Return the [X, Y] coordinate for the center point of the cell that contains the specified text.  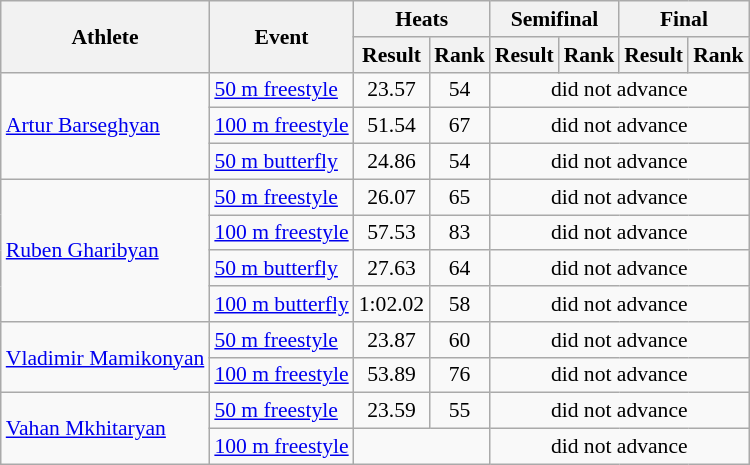
1:02.02 [392, 304]
23.59 [392, 411]
Ruben Gharibyan [106, 250]
Artur Barseghyan [106, 126]
83 [460, 233]
57.53 [392, 233]
64 [460, 269]
76 [460, 375]
Final [684, 19]
Vahan Mkhitaryan [106, 428]
Semifinal [554, 19]
67 [460, 126]
23.87 [392, 340]
27.63 [392, 269]
Heats [422, 19]
23.57 [392, 90]
Event [281, 36]
60 [460, 340]
55 [460, 411]
Vladimir Mamikonyan [106, 358]
53.89 [392, 375]
65 [460, 197]
26.07 [392, 197]
24.86 [392, 162]
Athlete [106, 36]
100 m butterfly [281, 304]
51.54 [392, 126]
58 [460, 304]
